Detect which cell encompasses the target text, then output its [X, Y] center coordinate. 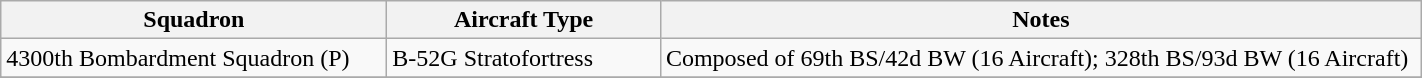
B-52G Stratofortress [524, 58]
Aircraft Type [524, 20]
Notes [1040, 20]
Composed of 69th BS/42d BW (16 Aircraft); 328th BS/93d BW (16 Aircraft) [1040, 58]
Squadron [194, 20]
4300th Bombardment Squadron (P) [194, 58]
